Return the (x, y) coordinate for the center point of the cell that contains the specified text.  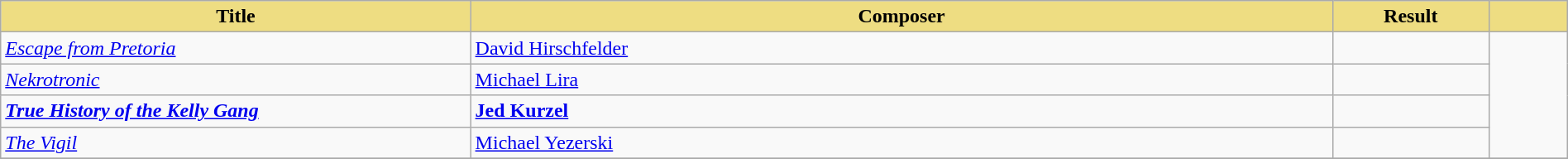
Jed Kurzel (901, 111)
Nekrotronic (236, 79)
David Hirschfelder (901, 48)
Composer (901, 17)
Escape from Pretoria (236, 48)
Michael Lira (901, 79)
The Vigil (236, 142)
Result (1411, 17)
Michael Yezerski (901, 142)
Title (236, 17)
True History of the Kelly Gang (236, 111)
